Output the (x, y) coordinate of the center of the cell containing the given text.  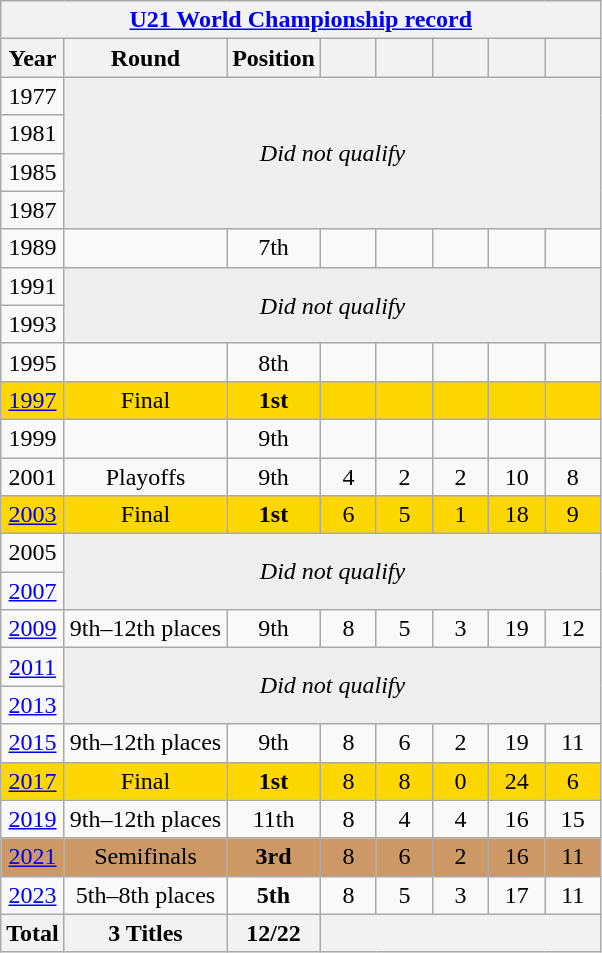
18 (517, 515)
1977 (33, 96)
2017 (33, 781)
2009 (33, 629)
2007 (33, 591)
2001 (33, 477)
24 (517, 781)
1981 (33, 134)
12/22 (274, 933)
15 (573, 819)
2011 (33, 667)
Semifinals (145, 857)
11th (274, 819)
7th (274, 248)
1987 (33, 210)
1989 (33, 248)
17 (517, 895)
1997 (33, 400)
Position (274, 58)
3 Titles (145, 933)
Playoffs (145, 477)
12 (573, 629)
5th (274, 895)
2003 (33, 515)
3rd (274, 857)
1 (461, 515)
2023 (33, 895)
2015 (33, 743)
10 (517, 477)
Round (145, 58)
1999 (33, 438)
2021 (33, 857)
2005 (33, 553)
9 (573, 515)
1995 (33, 362)
Year (33, 58)
1991 (33, 286)
2019 (33, 819)
5th–8th places (145, 895)
1985 (33, 172)
8th (274, 362)
1993 (33, 324)
0 (461, 781)
Total (33, 933)
U21 World Championship record (301, 20)
2013 (33, 705)
